Locate the cell with the specified text and output its (x, y) center coordinate. 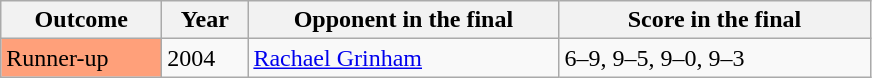
6–9, 9–5, 9–0, 9–3 (714, 58)
Runner-up (82, 58)
Score in the final (714, 20)
Opponent in the final (404, 20)
Outcome (82, 20)
Year (205, 20)
Rachael Grinham (404, 58)
2004 (205, 58)
